Detect which cell encompasses the target text, then output its [x, y] center coordinate. 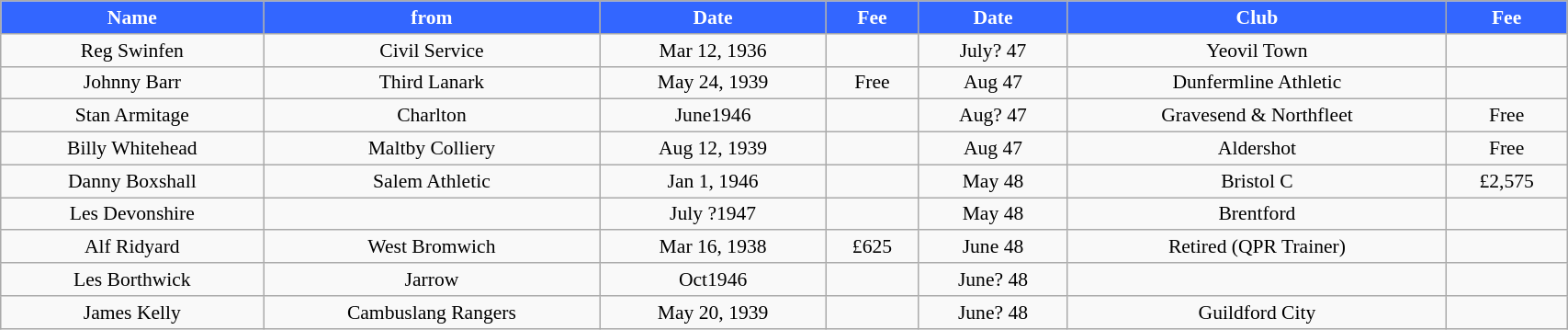
James Kelly [132, 313]
Jarrow [432, 279]
July ?1947 [713, 214]
Stan Armitage [132, 116]
June 48 [994, 247]
Retired (QPR Trainer) [1257, 247]
Les Devonshire [132, 214]
Reg Swinfen [132, 51]
West Bromwich [432, 247]
Third Lanark [432, 83]
Civil Service [432, 51]
Aug 12, 1939 [713, 149]
Danny Boxshall [132, 181]
Alf Ridyard [132, 247]
£2,575 [1506, 181]
Gravesend & Northfleet [1257, 116]
Maltby Colliery [432, 149]
Yeovil Town [1257, 51]
July? 47 [994, 51]
Mar 12, 1936 [713, 51]
Billy Whitehead [132, 149]
Dunfermline Athletic [1257, 83]
Club [1257, 17]
Salem Athletic [432, 181]
£625 [872, 247]
June1946 [713, 116]
from [432, 17]
Jan 1, 1946 [713, 181]
Aldershot [1257, 149]
Charlton [432, 116]
Bristol C [1257, 181]
May 24, 1939 [713, 83]
Les Borthwick [132, 279]
Cambuslang Rangers [432, 313]
Name [132, 17]
Brentford [1257, 214]
Oct1946 [713, 279]
Johnny Barr [132, 83]
Aug? 47 [994, 116]
May 20, 1939 [713, 313]
Mar 16, 1938 [713, 247]
Guildford City [1257, 313]
